Search for the cell housing the specified text and yield its (x, y) center coordinate. 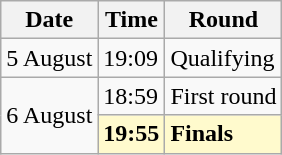
6 August (50, 115)
Date (50, 20)
19:55 (132, 134)
5 August (50, 58)
Qualifying (224, 58)
19:09 (132, 58)
18:59 (132, 96)
First round (224, 96)
Round (224, 20)
Time (132, 20)
Finals (224, 134)
